Detect which cell encompasses the target text, then output its [X, Y] center coordinate. 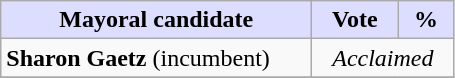
% [426, 20]
Mayoral candidate [156, 20]
Acclaimed [383, 58]
Sharon Gaetz (incumbent) [156, 58]
Vote [355, 20]
